Capture the cell that displays the provided text and extract its (X, Y) central coordinate. 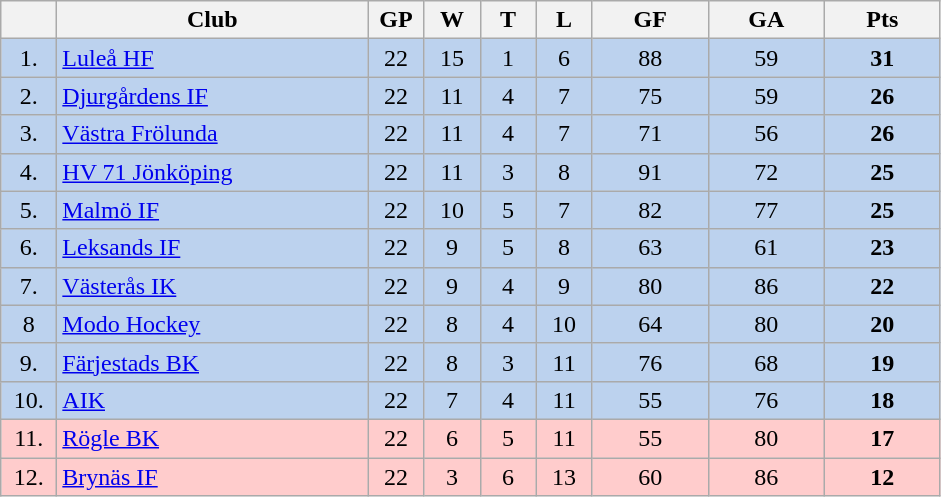
GF (650, 20)
1. (29, 58)
3. (29, 134)
Västerås IK (212, 286)
Färjestads BK (212, 362)
12. (29, 477)
Brynäs IF (212, 477)
15 (452, 58)
11. (29, 438)
GP (396, 20)
9. (29, 362)
68 (766, 362)
71 (650, 134)
T (508, 20)
56 (766, 134)
13 (564, 477)
Rögle BK (212, 438)
72 (766, 172)
Leksands IF (212, 248)
82 (650, 210)
L (564, 20)
75 (650, 96)
12 (882, 477)
18 (882, 400)
6. (29, 248)
64 (650, 324)
31 (882, 58)
10. (29, 400)
61 (766, 248)
88 (650, 58)
4. (29, 172)
Modo Hockey (212, 324)
20 (882, 324)
Luleå HF (212, 58)
5. (29, 210)
W (452, 20)
1 (508, 58)
Pts (882, 20)
2. (29, 96)
77 (766, 210)
19 (882, 362)
7. (29, 286)
GA (766, 20)
91 (650, 172)
Västra Frölunda (212, 134)
Malmö IF (212, 210)
60 (650, 477)
AIK (212, 400)
HV 71 Jönköping (212, 172)
63 (650, 248)
Djurgårdens IF (212, 96)
23 (882, 248)
Club (212, 20)
17 (882, 438)
